Output the [X, Y] coordinate of the center of the cell containing the given text.  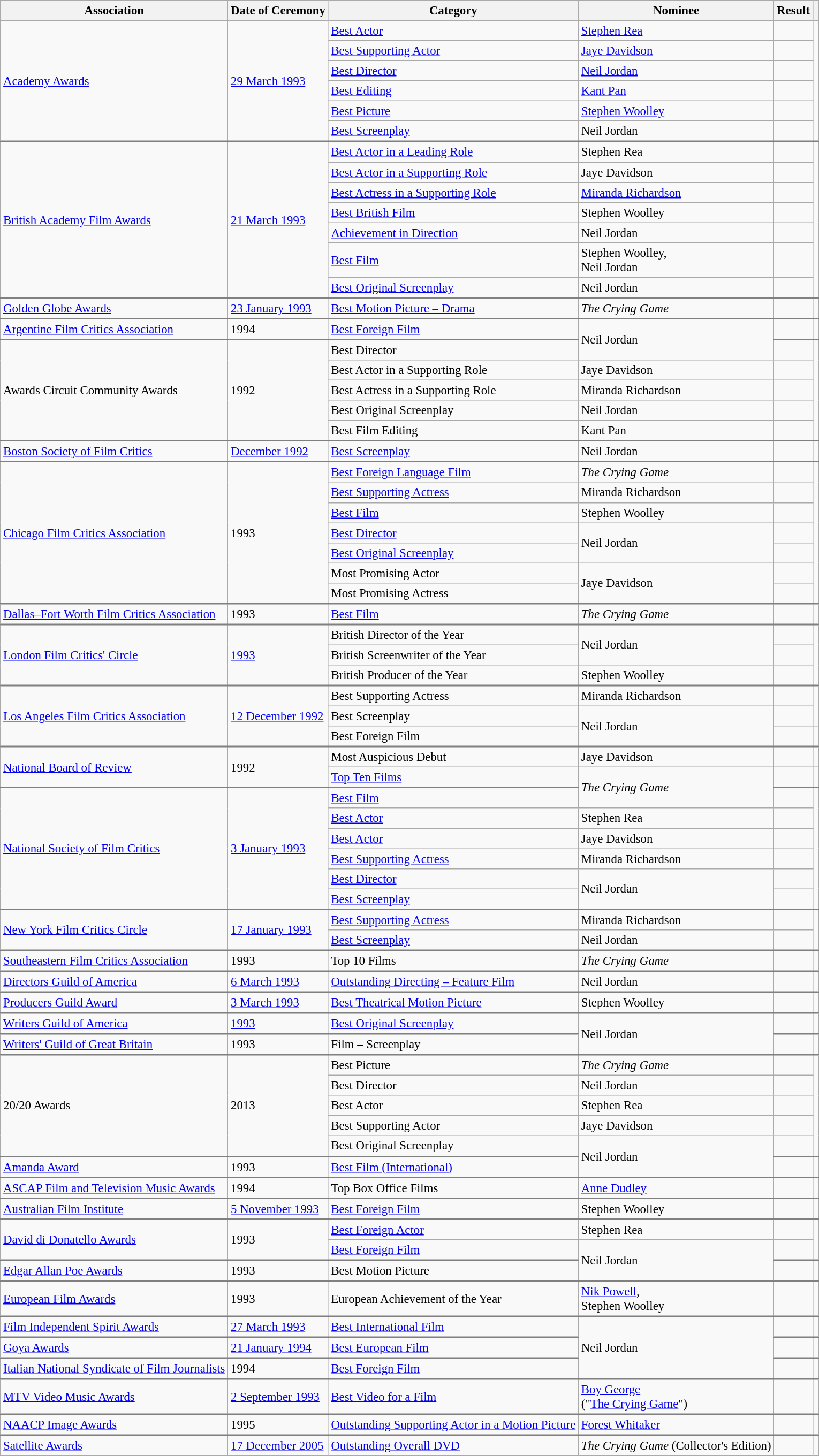
European Achievement of the Year [453, 1299]
Best Foreign Language Film [453, 472]
Awards Circuit Community Awards [115, 391]
Boy George("The Crying Game") [677, 1397]
Stephen Woolley,Neil Jordan [677, 260]
Boston Society of Film Critics [115, 452]
Academy Awards [115, 81]
Chicago Film Critics Association [115, 533]
Result [793, 11]
National Board of Review [115, 767]
6 March 1993 [278, 981]
Dallas–Fort Worth Film Critics Association [115, 614]
17 December 2005 [278, 1446]
Southeastern Film Critics Association [115, 961]
Association [115, 11]
Best Theatrical Motion Picture [453, 1003]
Los Angeles Film Critics Association [115, 716]
17 January 1993 [278, 930]
Best Video for a Film [453, 1397]
The Crying Game (Collector's Edition) [677, 1446]
Top Ten Films [453, 777]
Outstanding Directing – Feature Film [453, 981]
5 November 1993 [278, 1208]
ASCAP Film and Television Music Awards [115, 1188]
Best Motion Picture [453, 1270]
December 1992 [278, 452]
Writers' Guild of Great Britain [115, 1045]
British Screenwriter of the Year [453, 655]
European Film Awards [115, 1299]
David di Donatello Awards [115, 1239]
Best Actor in a Leading Role [453, 152]
Satellite Awards [115, 1446]
Edgar Allan Poe Awards [115, 1270]
British Director of the Year [453, 635]
Best Editing [453, 91]
Date of Ceremony [278, 11]
Nik Powell,Stephen Woolley [677, 1299]
Argentine Film Critics Association [115, 330]
Most Promising Actor [453, 573]
Best Film (International) [453, 1167]
Best Foreign Actor [453, 1229]
Category [453, 11]
1995 [278, 1424]
Writers Guild of America [115, 1023]
20/20 Awards [115, 1106]
Best Film Editing [453, 431]
Golden Globe Awards [115, 308]
Anne Dudley [677, 1188]
London Film Critics' Circle [115, 655]
21 March 1993 [278, 220]
National Society of Film Critics [115, 849]
2013 [278, 1106]
Amanda Award [115, 1167]
Film Independent Spirit Awards [115, 1327]
12 December 1992 [278, 716]
Best European Film [453, 1347]
3 March 1993 [278, 1003]
Directors Guild of America [115, 981]
2 September 1993 [278, 1397]
Film – Screenplay [453, 1045]
Outstanding Overall DVD [453, 1446]
Most Promising Actress [453, 593]
Best British Film [453, 212]
Achievement in Direction [453, 233]
21 January 1994 [278, 1347]
Goya Awards [115, 1347]
Outstanding Supporting Actor in a Motion Picture [453, 1424]
Producers Guild Award [115, 1003]
29 March 1993 [278, 81]
New York Film Critics Circle [115, 930]
Top Box Office Films [453, 1188]
23 January 1993 [278, 308]
Top 10 Films [453, 961]
Best Motion Picture – Drama [453, 308]
British Producer of the Year [453, 675]
Nominee [677, 11]
Most Auspicious Debut [453, 757]
Best International Film [453, 1327]
Italian National Syndicate of Film Journalists [115, 1369]
MTV Video Music Awards [115, 1397]
3 January 1993 [278, 849]
Australian Film Institute [115, 1208]
Forest Whitaker [677, 1424]
British Academy Film Awards [115, 220]
27 March 1993 [278, 1327]
NAACP Image Awards [115, 1424]
